Output the [x, y] coordinate of the center of the cell containing the given text.  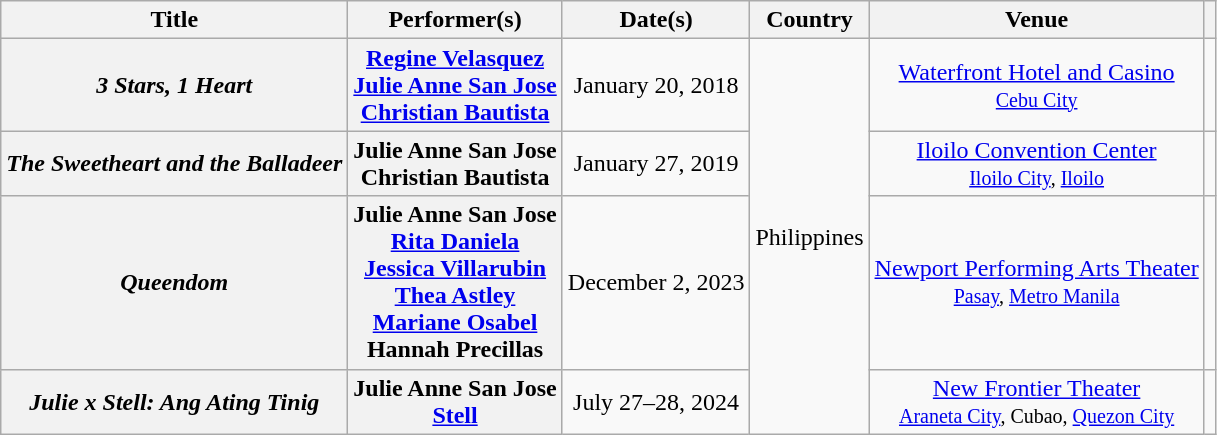
Country [810, 20]
The Sweetheart and the Balladeer [174, 164]
New Frontier Theater Araneta City, Cubao, Quezon City [1036, 402]
Performer(s) [455, 20]
Venue [1036, 20]
January 27, 2019 [656, 164]
Philippines [810, 236]
Julie Anne San JoseChristian Bautista [455, 164]
January 20, 2018 [656, 85]
Newport Performing Arts Theater Pasay, Metro Manila [1036, 282]
Queendom [174, 282]
July 27–28, 2024 [656, 402]
Regine VelasquezJulie Anne San JoseChristian Bautista [455, 85]
3 Stars, 1 Heart [174, 85]
Julie x Stell: Ang Ating Tinig [174, 402]
December 2, 2023 [656, 282]
Julie Anne San JoseRita DanielaJessica VillarubinThea AstleyMariane OsabelHannah Precillas [455, 282]
Date(s) [656, 20]
Waterfront Hotel and Casino Cebu City [1036, 85]
Title [174, 20]
Iloilo Convention Center Iloilo City, Iloilo [1036, 164]
Julie Anne San JoseStell [455, 402]
